From the cell containing the given text, extract its center point as [x, y] coordinate. 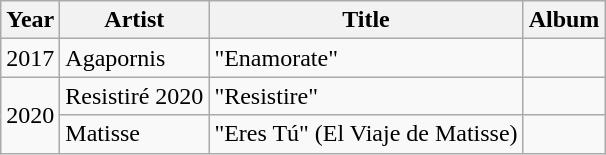
Year [30, 20]
Title [366, 20]
Album [564, 20]
Matisse [134, 134]
"Eres Tú" (El Viaje de Matisse) [366, 134]
Artist [134, 20]
2017 [30, 58]
2020 [30, 115]
Agapornis [134, 58]
"Enamorate" [366, 58]
"Resistire" [366, 96]
Resistiré 2020 [134, 96]
